Return (X, Y) of the center of cell containing provided text 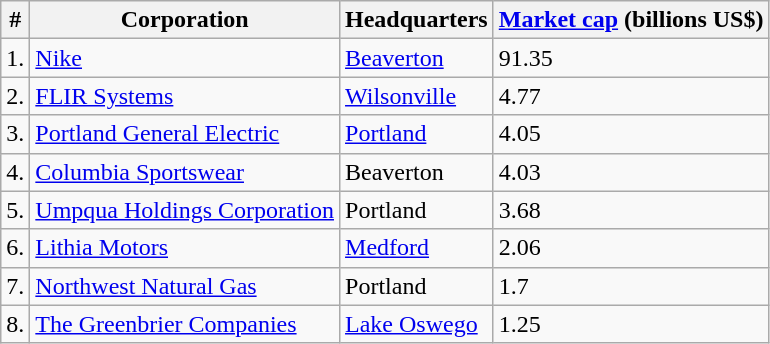
1.7 (631, 286)
4.77 (631, 96)
Northwest Natural Gas (185, 286)
3.68 (631, 210)
Lithia Motors (185, 248)
Columbia Sportswear (185, 172)
3. (16, 134)
FLIR Systems (185, 96)
2. (16, 96)
Wilsonville (417, 96)
5. (16, 210)
# (16, 20)
Umpqua Holdings Corporation (185, 210)
7. (16, 286)
8. (16, 324)
1. (16, 58)
2.06 (631, 248)
Medford (417, 248)
Corporation (185, 20)
6. (16, 248)
1.25 (631, 324)
4.03 (631, 172)
Nike (185, 58)
The Greenbrier Companies (185, 324)
91.35 (631, 58)
4.05 (631, 134)
Lake Oswego (417, 324)
Market cap (billions US$) (631, 20)
Headquarters (417, 20)
4. (16, 172)
Portland General Electric (185, 134)
